Pinpoint the cell where the given text exists, returning its [X, Y] midpoint coordinate. 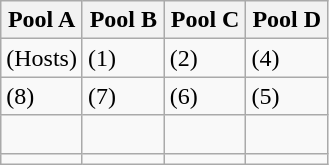
Pool B [123, 20]
(4) [287, 58]
(8) [42, 96]
(Hosts) [42, 58]
(6) [205, 96]
Pool D [287, 20]
(2) [205, 58]
(5) [287, 96]
Pool C [205, 20]
Pool A [42, 20]
(7) [123, 96]
(1) [123, 58]
